Locate the cell with the specified text and output its [X, Y] center coordinate. 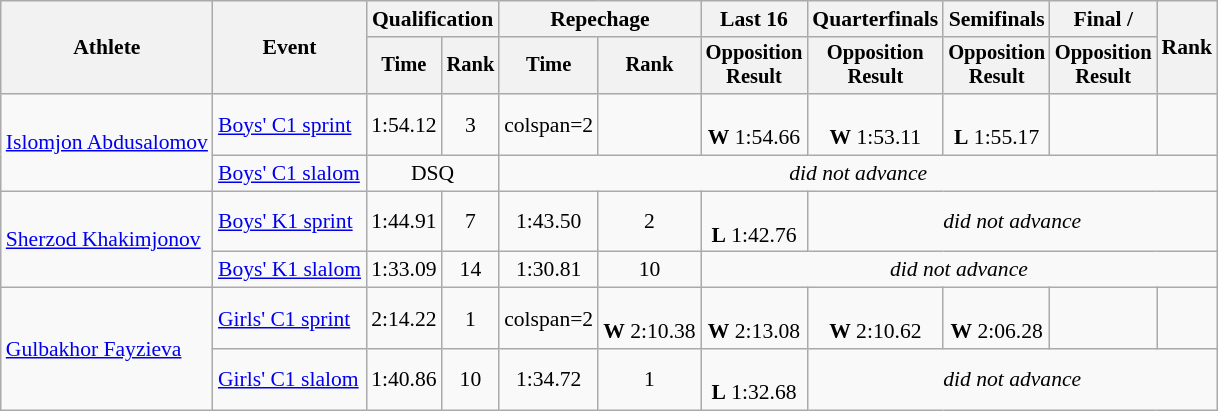
Final / [1104, 19]
DSQ [432, 174]
Event [290, 48]
Last 16 [754, 19]
Boys' K1 slalom [290, 270]
Islomjon Abdusalomov [107, 142]
L 1:55.17 [996, 124]
1:30.81 [548, 270]
1:40.86 [404, 380]
3 [471, 124]
Boys' C1 slalom [290, 174]
1:34.72 [548, 380]
Girls' C1 slalom [290, 380]
W 1:54.66 [754, 124]
W 2:10.62 [875, 318]
Gulbakhor Fayzieva [107, 349]
Semifinals [996, 19]
1:54.12 [404, 124]
Qualification [432, 19]
1:44.91 [404, 222]
Boys' C1 sprint [290, 124]
W 1:53.11 [875, 124]
W 2:13.08 [754, 318]
Girls' C1 sprint [290, 318]
1:43.50 [548, 222]
W 2:10.38 [649, 318]
1:33.09 [404, 270]
L 1:42.76 [754, 222]
Sherzod Khakimjonov [107, 240]
Quarterfinals [875, 19]
Boys' K1 sprint [290, 222]
Repechage [600, 19]
2 [649, 222]
14 [471, 270]
W 2:06.28 [996, 318]
L 1:32.68 [754, 380]
2:14.22 [404, 318]
Athlete [107, 48]
7 [471, 222]
